Capture the cell that displays the provided text and extract its [x, y] central coordinate. 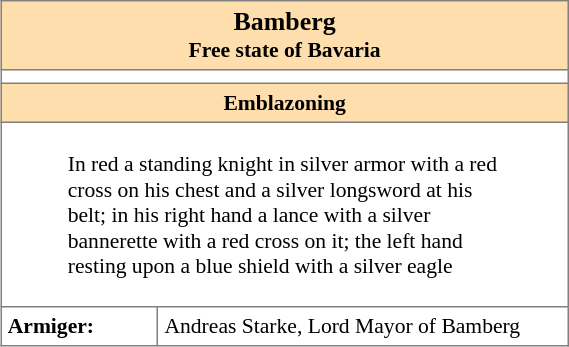
BambergFree state of Bavaria [284, 36]
Emblazoning [284, 104]
Armiger: [80, 326]
Andreas Starke, Lord Mayor of Bamberg [364, 326]
